Scan for the cell matching the given text and deliver its [x, y] coordinate at center. 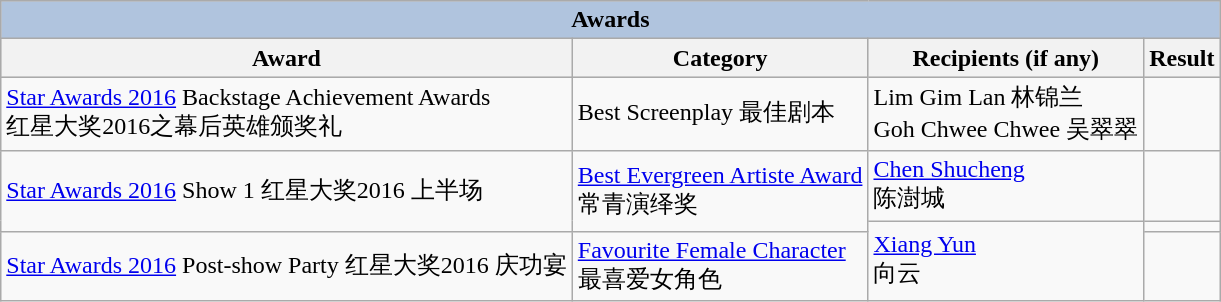
Star Awards 2016 Post-show Party 红星大奖2016 庆功宴 [287, 267]
Best Screenplay 最佳剧本 [720, 114]
Star Awards 2016 Backstage Achievement Awards 红星大奖2016之幕后英雄颁奖礼 [287, 114]
Xiang Yun 向云 [1006, 260]
Chen Shucheng 陈澍城 [1006, 186]
Category [720, 58]
Award [287, 58]
Lim Gim Lan 林锦兰 Goh Chwee Chwee 吴翠翠 [1006, 114]
Favourite Female Character 最喜爱女角色 [720, 267]
Result [1182, 58]
Recipients (if any) [1006, 58]
Awards [610, 20]
Best Evergreen Artiste Award 常青演绎奖 [720, 192]
Star Awards 2016 Show 1 红星大奖2016 上半场 [287, 192]
